For the text-containing cell, return its midpoint in (x, y) coordinate format. 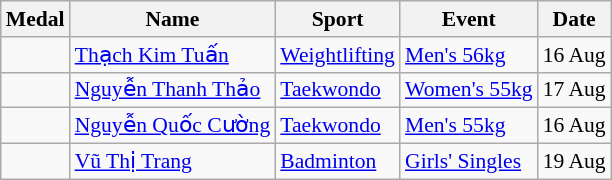
Women's 55kg (469, 90)
Weightlifting (338, 55)
Badminton (338, 162)
Name (173, 19)
17 Aug (574, 90)
Thạch Kim Tuấn (173, 55)
Nguyễn Thanh Thảo (173, 90)
Girls' Singles (469, 162)
Sport (338, 19)
Nguyễn Quốc Cường (173, 126)
Men's 55kg (469, 126)
Medal (36, 19)
Vũ Thị Trang (173, 162)
Men's 56kg (469, 55)
Date (574, 19)
Event (469, 19)
19 Aug (574, 162)
